Locate the cell with the specified text and output its (x, y) center coordinate. 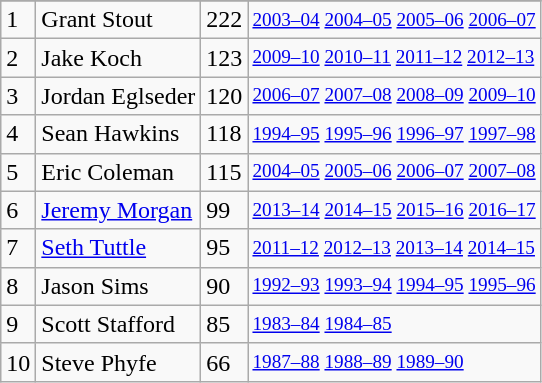
1 (18, 20)
120 (224, 96)
3 (18, 96)
9 (18, 324)
6 (18, 210)
5 (18, 172)
1983–84 1984–85 (394, 324)
1987–88 1988–89 1989–90 (394, 362)
Steve Phyfe (118, 362)
8 (18, 286)
Jeremy Morgan (118, 210)
222 (224, 20)
Jordan Eglseder (118, 96)
118 (224, 134)
2003–04 2004–05 2005–06 2006–07 (394, 20)
2011–12 2012–13 2013–14 2014–15 (394, 248)
2006–07 2007–08 2008–09 2009–10 (394, 96)
2004–05 2005–06 2006–07 2007–08 (394, 172)
1994–95 1995–96 1996–97 1997–98 (394, 134)
Sean Hawkins (118, 134)
115 (224, 172)
2009–10 2010–11 2011–12 2012–13 (394, 58)
90 (224, 286)
99 (224, 210)
95 (224, 248)
7 (18, 248)
85 (224, 324)
2013–14 2014–15 2015–16 2016–17 (394, 210)
Grant Stout (118, 20)
Jake Koch (118, 58)
Jason Sims (118, 286)
10 (18, 362)
Scott Stafford (118, 324)
123 (224, 58)
1992–93 1993–94 1994–95 1995–96 (394, 286)
Seth Tuttle (118, 248)
66 (224, 362)
Eric Coleman (118, 172)
2 (18, 58)
4 (18, 134)
